From the cell containing the given text, extract its center point as [X, Y] coordinate. 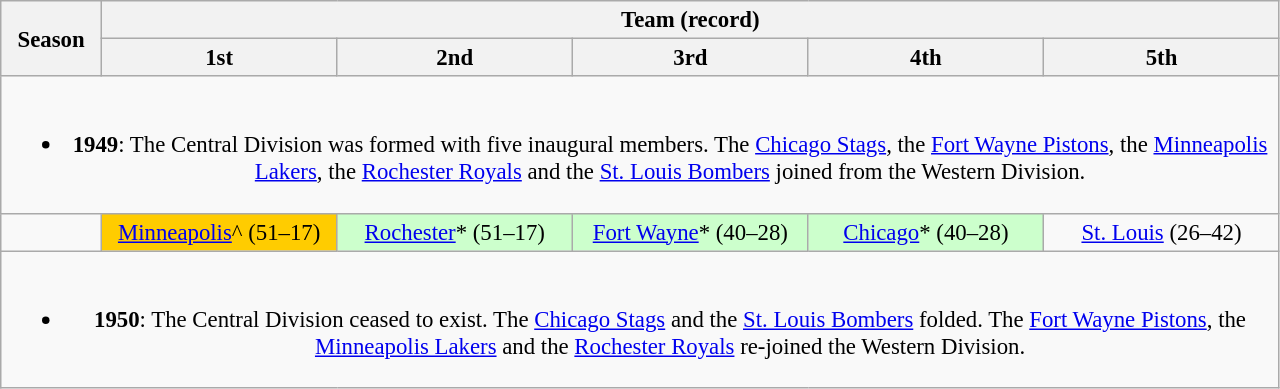
St. Louis (26–42) [1162, 232]
Fort Wayne* (40–28) [691, 232]
1st [219, 58]
Minneapolis^ (51–17) [219, 232]
Season [52, 38]
Chicago* (40–28) [926, 232]
3rd [691, 58]
4th [926, 58]
5th [1162, 58]
Team (record) [690, 20]
Rochester* (51–17) [455, 232]
2nd [455, 58]
